Pinpoint the cell where the given text exists, returning its [X, Y] midpoint coordinate. 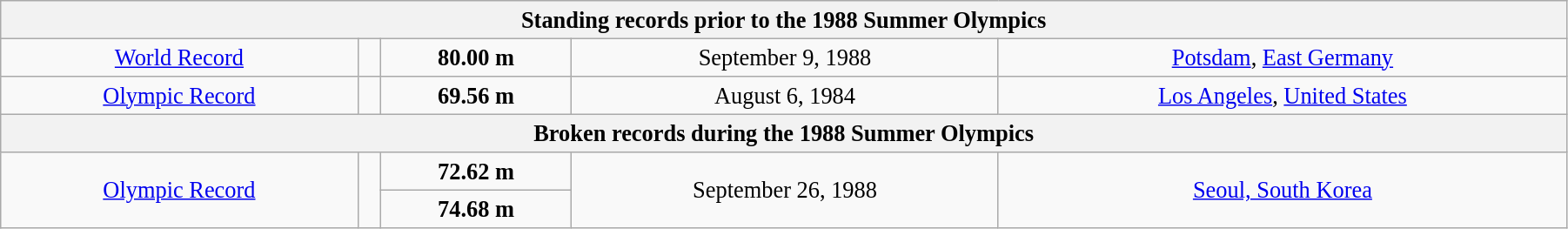
September 9, 1988 [785, 57]
74.68 m [475, 209]
Seoul, South Korea [1283, 190]
Potsdam, East Germany [1283, 57]
September 26, 1988 [785, 190]
August 6, 1984 [785, 95]
72.62 m [475, 172]
80.00 m [475, 57]
69.56 m [475, 95]
Standing records prior to the 1988 Summer Olympics [784, 19]
Los Angeles, United States [1283, 95]
World Record [179, 57]
Broken records during the 1988 Summer Olympics [784, 133]
